For the text-containing cell, return its midpoint in (X, Y) coordinate format. 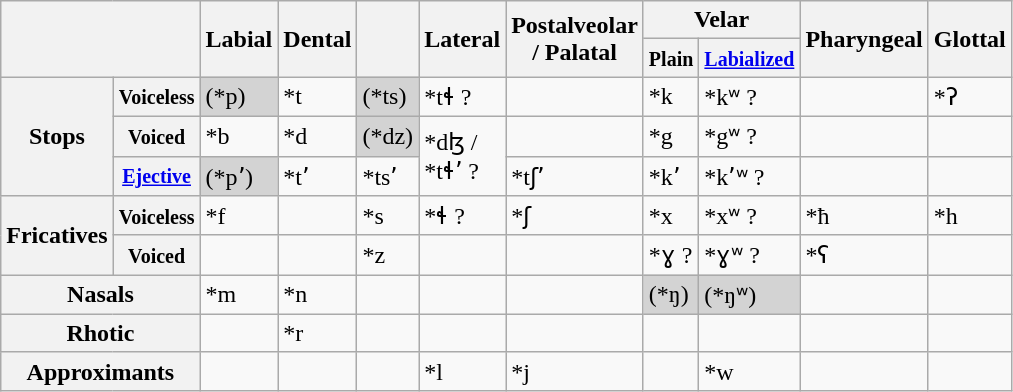
*ʔ (970, 97)
*ɬ ? (462, 216)
*l (462, 371)
Rhotic (100, 333)
(*pʼ) (239, 176)
Pharyngeal (864, 39)
*z (388, 255)
*d (318, 136)
*xʷ ? (750, 216)
(*ŋʷ) (750, 295)
Labial (239, 39)
*b (239, 136)
*gʷ ? (750, 136)
*dɮ /*tɬʼ ? (462, 156)
*j (575, 371)
*kʼ (671, 176)
*tsʼ (388, 176)
*m (239, 295)
*kʷ ? (750, 97)
Dental (318, 39)
*n (318, 295)
Nasals (100, 295)
*s (388, 216)
*tʃʼ (575, 176)
Velar (722, 20)
Postalveolar/ Palatal (575, 39)
*tʼ (318, 176)
*w (750, 371)
*ɣʷ ? (750, 255)
*r (318, 333)
(*p) (239, 97)
Approximants (100, 371)
*ħ (864, 216)
Labialized (750, 58)
(*dz) (388, 136)
*kʼʷ ? (750, 176)
*f (239, 216)
Lateral (462, 39)
Ejective (156, 176)
(*ŋ) (671, 295)
*k (671, 97)
*tɬ ? (462, 97)
*t (318, 97)
(*ts) (388, 97)
*ɣ ? (671, 255)
*h (970, 216)
*ʃ (575, 216)
*ʕ (864, 255)
Stops (57, 136)
*g (671, 136)
Plain (671, 58)
Glottal (970, 39)
Fricatives (57, 236)
*x (671, 216)
